Return the (x, y) coordinate for the center point of the cell that contains the specified text.  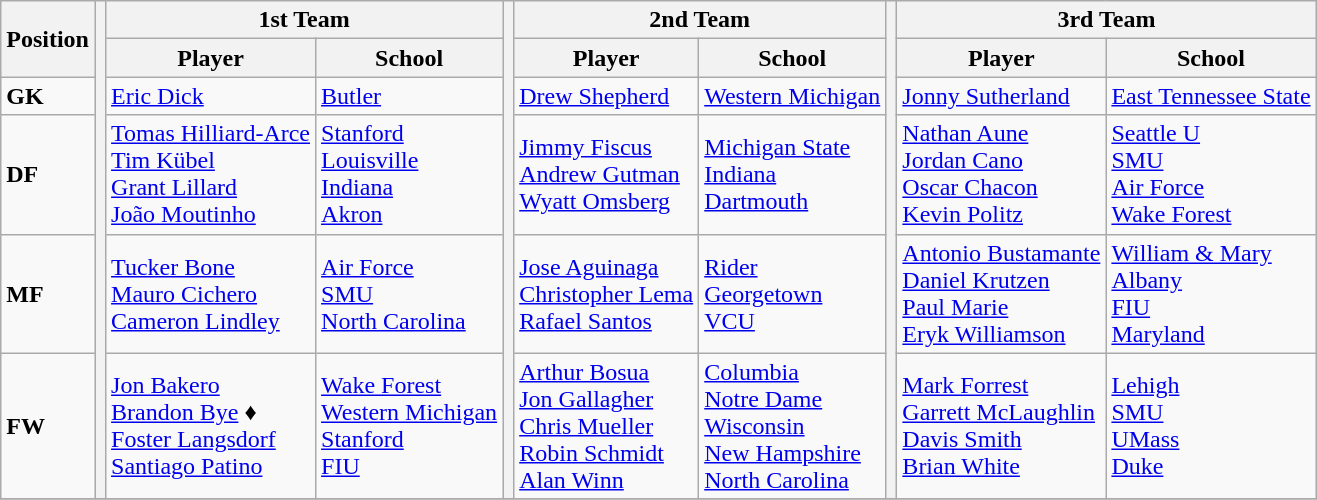
Arthur BosuaJon GallagherChris MuellerRobin SchmidtAlan Winn (606, 426)
East Tennessee State (1211, 96)
Jon BakeroBrandon Bye ♦Foster LangsdorfSantiago Patino (211, 426)
2nd Team (700, 20)
Nathan AuneJordan CanoOscar ChaconKevin Politz (1002, 174)
MF (48, 294)
William & MaryAlbanyFIUMaryland (1211, 294)
Jimmy FiscusAndrew GutmanWyatt Omsberg (606, 174)
Position (48, 39)
Tomas Hilliard-ArceTim KübelGrant LillardJoão Moutinho (211, 174)
3rd Team (1106, 20)
Western Michigan (792, 96)
DF (48, 174)
StanfordLouisvilleIndianaAkron (410, 174)
Seattle USMUAir ForceWake Forest (1211, 174)
FW (48, 426)
Jonny Sutherland (1002, 96)
Antonio BustamanteDaniel KrutzenPaul MarieEryk Williamson (1002, 294)
Tucker BoneMauro CicheroCameron Lindley (211, 294)
Mark ForrestGarrett McLaughlinDavis SmithBrian White (1002, 426)
Jose AguinagaChristopher LemaRafael Santos (606, 294)
Wake ForestWestern MichiganStanfordFIU (410, 426)
LehighSMUUMassDuke (1211, 426)
Air ForceSMUNorth Carolina (410, 294)
Michigan StateIndianaDartmouth (792, 174)
1st Team (304, 20)
GK (48, 96)
Butler (410, 96)
RiderGeorgetownVCU (792, 294)
ColumbiaNotre DameWisconsinNew HampshireNorth Carolina (792, 426)
Drew Shepherd (606, 96)
Eric Dick (211, 96)
